For the text-containing cell, return its midpoint in (x, y) coordinate format. 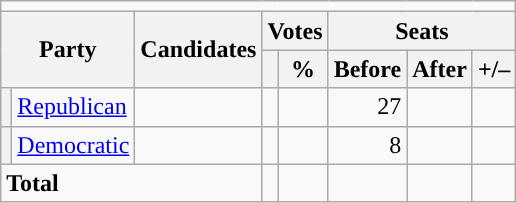
Candidates (198, 50)
Before (368, 69)
Votes (295, 31)
27 (368, 107)
+/– (494, 69)
Democratic (74, 145)
Seats (422, 31)
% (303, 69)
8 (368, 145)
Party (68, 50)
Total (132, 183)
After (440, 69)
Republican (74, 107)
